Scan for the cell matching the given text and deliver its [X, Y] coordinate at center. 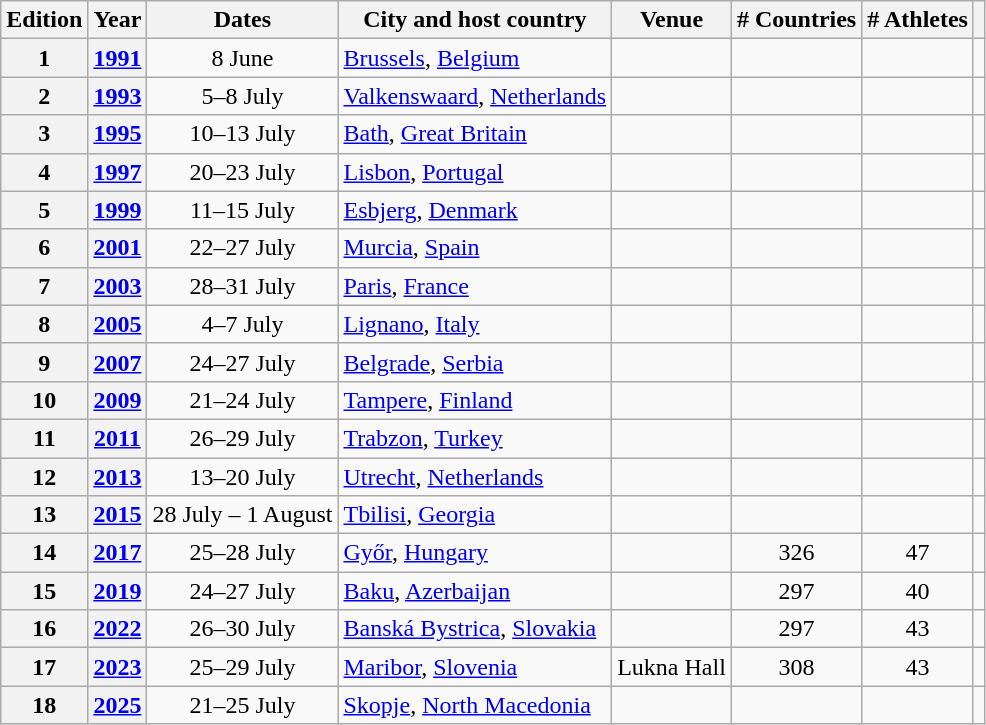
2007 [118, 362]
Trabzon, Turkey [475, 438]
Baku, Azerbaijan [475, 591]
# Athletes [918, 20]
20–23 July [242, 172]
2005 [118, 324]
18 [44, 705]
21–24 July [242, 400]
2011 [118, 438]
Dates [242, 20]
1 [44, 58]
Tbilisi, Georgia [475, 515]
1999 [118, 210]
Brussels, Belgium [475, 58]
Belgrade, Serbia [475, 362]
8 [44, 324]
28–31 July [242, 286]
21–25 July [242, 705]
2017 [118, 553]
10–13 July [242, 134]
326 [796, 553]
Skopje, North Macedonia [475, 705]
Esbjerg, Denmark [475, 210]
2022 [118, 629]
4 [44, 172]
Year [118, 20]
6 [44, 248]
2013 [118, 477]
8 June [242, 58]
4–7 July [242, 324]
Valkenswaard, Netherlands [475, 96]
Murcia, Spain [475, 248]
Edition [44, 20]
25–29 July [242, 667]
Győr, Hungary [475, 553]
47 [918, 553]
14 [44, 553]
7 [44, 286]
2019 [118, 591]
308 [796, 667]
3 [44, 134]
Bath, Great Britain [475, 134]
11–15 July [242, 210]
2009 [118, 400]
11 [44, 438]
9 [44, 362]
Lukna Hall [672, 667]
2023 [118, 667]
1997 [118, 172]
2003 [118, 286]
Utrecht, Netherlands [475, 477]
22–27 July [242, 248]
1995 [118, 134]
15 [44, 591]
2001 [118, 248]
Maribor, Slovenia [475, 667]
26–30 July [242, 629]
2015 [118, 515]
13 [44, 515]
Lisbon, Portugal [475, 172]
City and host country [475, 20]
1991 [118, 58]
16 [44, 629]
Banská Bystrica, Slovakia [475, 629]
26–29 July [242, 438]
Paris, France [475, 286]
2025 [118, 705]
5–8 July [242, 96]
25–28 July [242, 553]
13–20 July [242, 477]
1993 [118, 96]
10 [44, 400]
Venue [672, 20]
5 [44, 210]
Lignano, Italy [475, 324]
40 [918, 591]
Tampere, Finland [475, 400]
28 July – 1 August [242, 515]
17 [44, 667]
# Countries [796, 20]
2 [44, 96]
12 [44, 477]
